Pinpoint the cell where the given text exists, returning its (x, y) midpoint coordinate. 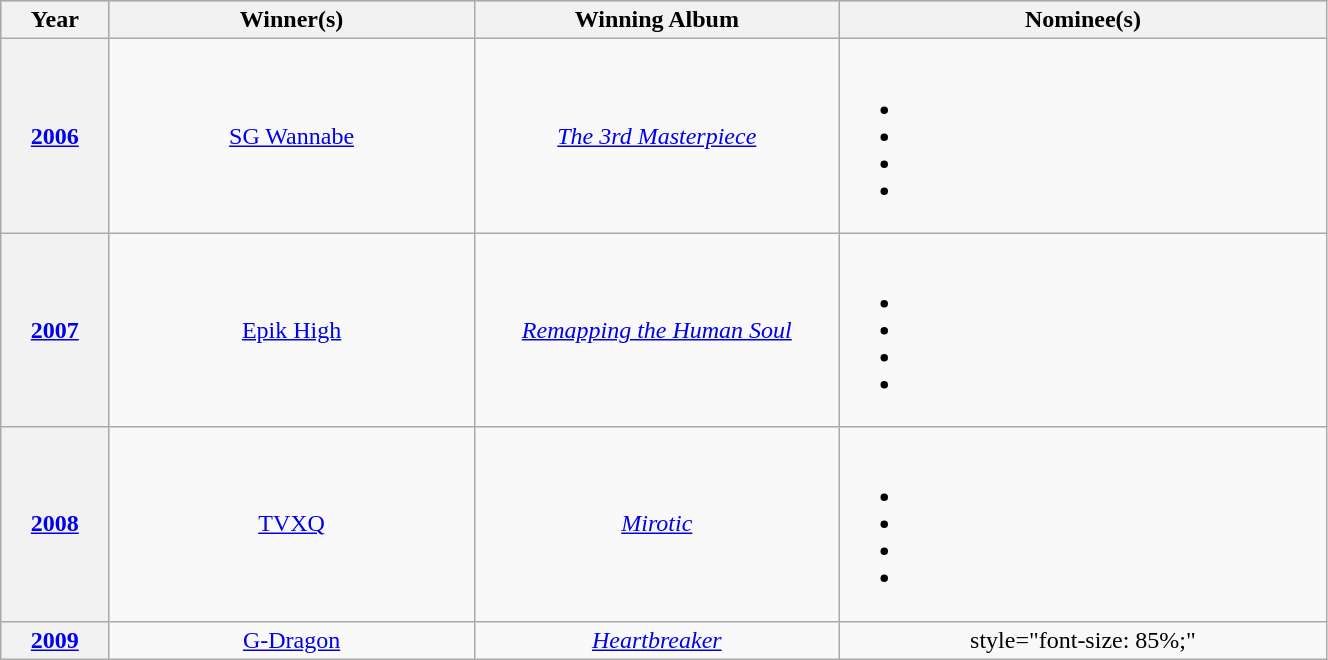
2007 (55, 330)
2008 (55, 524)
style="font-size: 85%;" (1082, 640)
The 3rd Masterpiece (656, 136)
Nominee(s) (1082, 20)
Year (55, 20)
Remapping the Human Soul (656, 330)
G-Dragon (292, 640)
Epik High (292, 330)
Heartbreaker (656, 640)
2009 (55, 640)
Winner(s) (292, 20)
Winning Album (656, 20)
Mirotic (656, 524)
2006 (55, 136)
TVXQ (292, 524)
SG Wannabe (292, 136)
